Return the (X, Y) coordinate for the center point of the cell that contains the specified text.  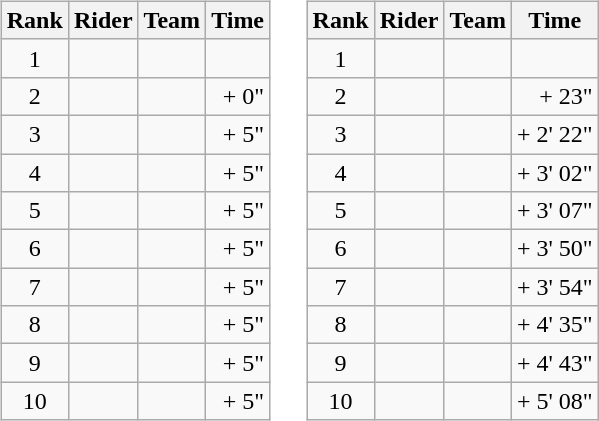
+ 2' 22" (554, 134)
+ 5' 08" (554, 401)
+ 3' 54" (554, 287)
+ 23" (554, 96)
+ 3' 07" (554, 211)
+ 3' 50" (554, 249)
+ 0" (238, 96)
+ 4' 43" (554, 363)
+ 3' 02" (554, 173)
+ 4' 35" (554, 325)
